Provide the [X, Y] coordinate of the cell's center where the given text is located.  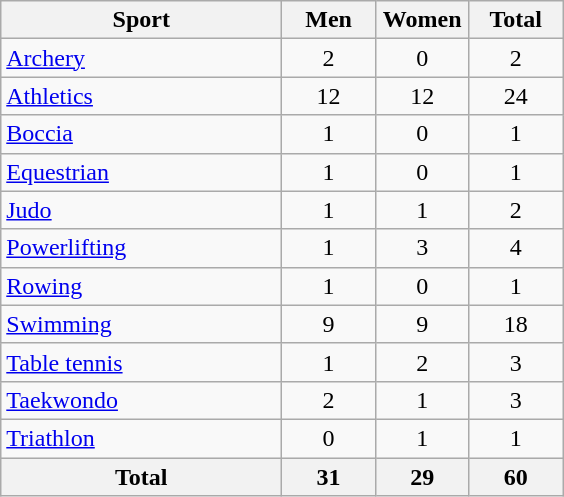
4 [516, 248]
Table tennis [142, 362]
24 [516, 96]
Women [422, 20]
Archery [142, 58]
31 [329, 477]
60 [516, 477]
Judo [142, 210]
Equestrian [142, 172]
Men [329, 20]
29 [422, 477]
Taekwondo [142, 400]
Boccia [142, 134]
Triathlon [142, 438]
Rowing [142, 286]
Athletics [142, 96]
Powerlifting [142, 248]
Swimming [142, 324]
Sport [142, 20]
18 [516, 324]
